Search for the cell housing the specified text and yield its (X, Y) center coordinate. 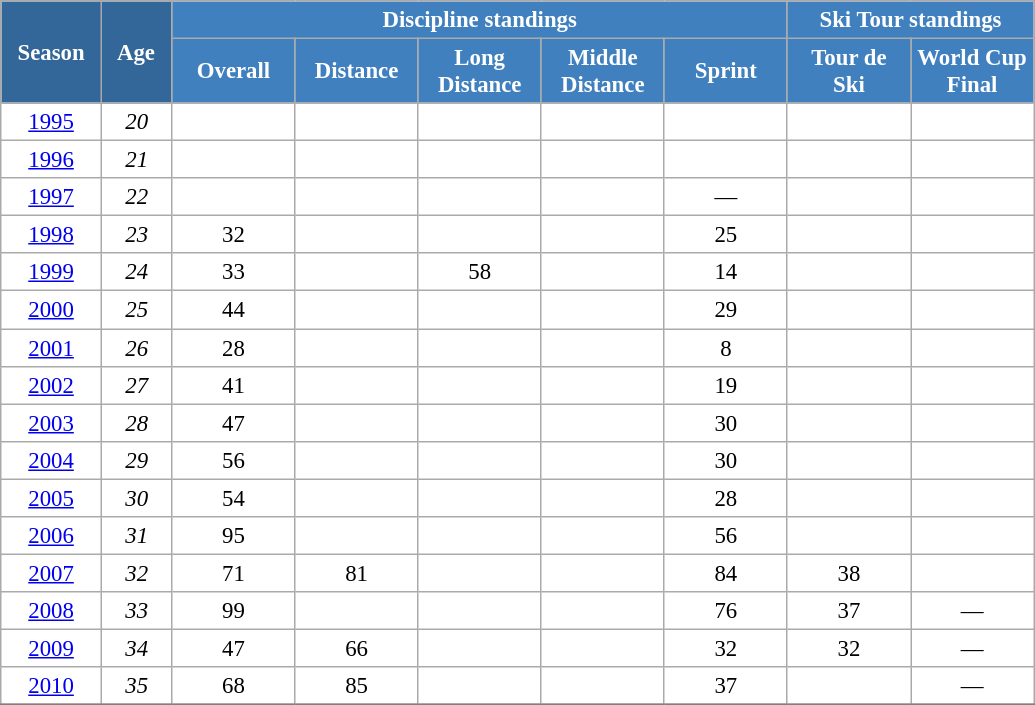
1997 (52, 197)
1995 (52, 122)
1999 (52, 273)
2009 (52, 648)
Ski Tour standings (910, 20)
21 (136, 160)
41 (234, 385)
54 (234, 498)
85 (356, 686)
World CupFinal (972, 72)
23 (136, 235)
81 (356, 573)
2001 (52, 348)
24 (136, 273)
2007 (52, 573)
58 (480, 273)
2005 (52, 498)
Discipline standings (480, 20)
35 (136, 686)
76 (726, 611)
2006 (52, 536)
Season (52, 52)
66 (356, 648)
2002 (52, 385)
44 (234, 310)
2008 (52, 611)
2010 (52, 686)
Tour deSki (848, 72)
27 (136, 385)
Overall (234, 72)
84 (726, 573)
31 (136, 536)
Long Distance (480, 72)
38 (848, 573)
22 (136, 197)
34 (136, 648)
95 (234, 536)
14 (726, 273)
Sprint (726, 72)
2003 (52, 423)
19 (726, 385)
Age (136, 52)
Distance (356, 72)
26 (136, 348)
2000 (52, 310)
71 (234, 573)
1996 (52, 160)
68 (234, 686)
1998 (52, 235)
20 (136, 122)
2004 (52, 460)
8 (726, 348)
99 (234, 611)
Middle Distance (602, 72)
